Return the [X, Y] coordinate for the center point of the cell that contains the specified text.  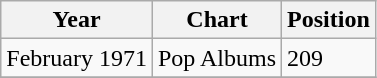
Year [77, 20]
February 1971 [77, 58]
Position [329, 20]
209 [329, 58]
Chart [216, 20]
Pop Albums [216, 58]
